Locate the cell with the specified text and output its (X, Y) center coordinate. 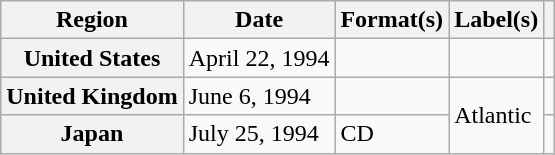
Date (259, 20)
April 22, 1994 (259, 58)
Atlantic (496, 115)
July 25, 1994 (259, 134)
United Kingdom (92, 96)
Label(s) (496, 20)
Format(s) (392, 20)
June 6, 1994 (259, 96)
Region (92, 20)
Japan (92, 134)
CD (392, 134)
United States (92, 58)
